Determine the [X, Y] coordinate at the center of the cell enclosing the given text.  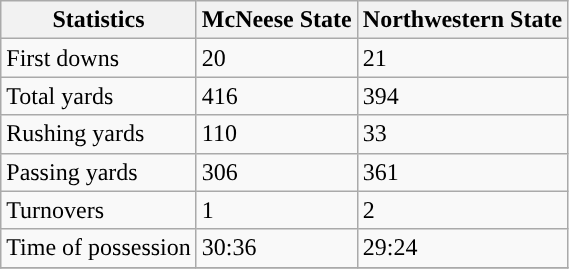
Time of possession [99, 248]
2 [462, 210]
Total yards [99, 96]
306 [276, 172]
Northwestern State [462, 20]
1 [276, 210]
Statistics [99, 20]
394 [462, 96]
416 [276, 96]
361 [462, 172]
McNeese State [276, 20]
21 [462, 58]
29:24 [462, 248]
Passing yards [99, 172]
20 [276, 58]
30:36 [276, 248]
110 [276, 134]
Rushing yards [99, 134]
First downs [99, 58]
Turnovers [99, 210]
33 [462, 134]
